From the cell containing the given text, extract its center point as (x, y) coordinate. 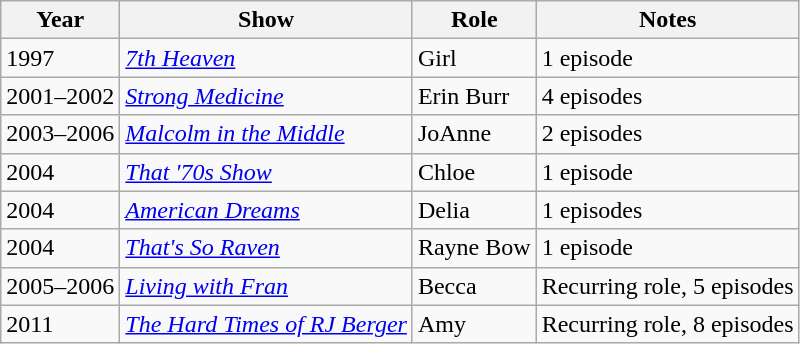
Becca (474, 286)
JoAnne (474, 134)
Recurring role, 8 episodes (668, 324)
2001–2002 (60, 96)
2005–2006 (60, 286)
7th Heaven (266, 58)
Recurring role, 5 episodes (668, 286)
Girl (474, 58)
Show (266, 20)
Erin Burr (474, 96)
That's So Raven (266, 248)
Delia (474, 210)
American Dreams (266, 210)
Year (60, 20)
2011 (60, 324)
2003–2006 (60, 134)
Rayne Bow (474, 248)
Amy (474, 324)
2 episodes (668, 134)
Notes (668, 20)
1 episodes (668, 210)
Malcolm in the Middle (266, 134)
Living with Fran (266, 286)
1997 (60, 58)
Chloe (474, 172)
The Hard Times of RJ Berger (266, 324)
That '70s Show (266, 172)
Role (474, 20)
4 episodes (668, 96)
Strong Medicine (266, 96)
